Find where the given text appears and provide that cell's center as (x, y) coordinate. 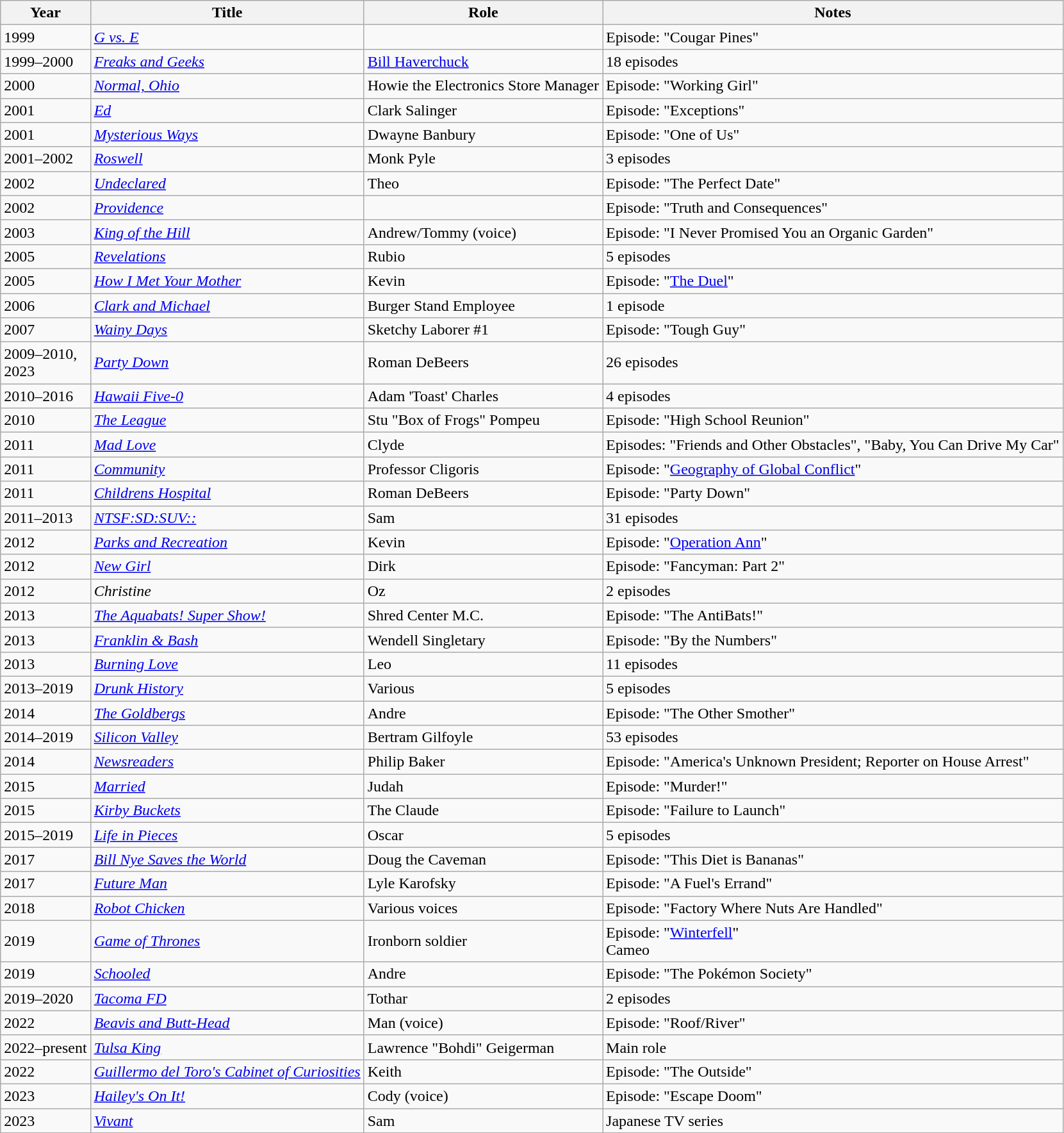
2010 (45, 420)
Main role (833, 1047)
Wendell Singletary (483, 640)
2022–present (45, 1047)
Episode: "The Duel" (833, 281)
Episode: "Murder!" (833, 786)
Drunk History (227, 688)
Robot Chicken (227, 908)
Cody (voice) (483, 1096)
11 episodes (833, 664)
Lyle Karofsky (483, 884)
Sketchy Laborer #1 (483, 330)
Episode: "Truth and Consequences" (833, 208)
Howie the Electronics Store Manager (483, 86)
2006 (45, 306)
Professor Cligoris (483, 469)
Notes (833, 13)
Kirby Buckets (227, 811)
Bill Haverchuck (483, 62)
Parks and Recreation (227, 542)
1999–2000 (45, 62)
Dwayne Banbury (483, 135)
Rubio (483, 256)
Judah (483, 786)
Leo (483, 664)
Episode: "Cougar Pines" (833, 37)
2011–2013 (45, 518)
Ironborn soldier (483, 941)
Adam 'Toast' Charles (483, 396)
Episode: "The Outside" (833, 1071)
2014–2019 (45, 738)
Japanese TV series (833, 1121)
Episodes: "Friends and Other Obstacles", "Baby, You Can Drive My Car" (833, 445)
Episode: "A Fuel's Errand" (833, 884)
Episode: "The AntiBats!" (833, 615)
Episode: "The Pokémon Society" (833, 974)
Freaks and Geeks (227, 62)
Clark Salinger (483, 110)
Wainy Days (227, 330)
Party Down (227, 363)
How I Met Your Mother (227, 281)
The Aquabats! Super Show! (227, 615)
Tulsa King (227, 1047)
Childrens Hospital (227, 493)
Episode: "Operation Ann" (833, 542)
G vs. E (227, 37)
Episode: "One of Us" (833, 135)
Providence (227, 208)
Dirk (483, 566)
Tothar (483, 998)
Theo (483, 183)
Keith (483, 1071)
Mysterious Ways (227, 135)
Beavis and Butt-Head (227, 1023)
2019–2020 (45, 998)
Episode: "Tough Guy" (833, 330)
Various voices (483, 908)
King of the Hill (227, 232)
3 episodes (833, 159)
Silicon Valley (227, 738)
Episode: "Roof/River" (833, 1023)
Episode: "The Other Smother" (833, 713)
Episode: "Fancyman: Part 2" (833, 566)
Burning Love (227, 664)
Doug the Caveman (483, 859)
Title (227, 13)
Episode: "Factory Where Nuts Are Handled" (833, 908)
Christine (227, 591)
1999 (45, 37)
Shred Center M.C. (483, 615)
Clark and Michael (227, 306)
Monk Pyle (483, 159)
31 episodes (833, 518)
Married (227, 786)
Game of Thrones (227, 941)
Life in Pieces (227, 835)
Episode: "Party Down" (833, 493)
2015–2019 (45, 835)
Schooled (227, 974)
Revelations (227, 256)
Undeclared (227, 183)
Episode: "High School Reunion" (833, 420)
2007 (45, 330)
Episode: "America's Unknown President; Reporter on House Arrest" (833, 762)
Vivant (227, 1121)
2001–2002 (45, 159)
Andrew/Tommy (voice) (483, 232)
Roswell (227, 159)
Newsreaders (227, 762)
Oscar (483, 835)
Episode: "Exceptions" (833, 110)
Tacoma FD (227, 998)
Oz (483, 591)
The Goldbergs (227, 713)
Episode: "Working Girl" (833, 86)
Hawaii Five-0 (227, 396)
Role (483, 13)
53 episodes (833, 738)
Hailey's On It! (227, 1096)
The Claude (483, 811)
Philip Baker (483, 762)
Episode: "This Diet is Bananas" (833, 859)
Burger Stand Employee (483, 306)
Ed (227, 110)
1 episode (833, 306)
Franklin & Bash (227, 640)
Mad Love (227, 445)
Stu "Box of Frogs" Pompeu (483, 420)
Bertram Gilfoyle (483, 738)
Episode: "Failure to Launch" (833, 811)
NTSF:SD:SUV:: (227, 518)
2010–2016 (45, 396)
Episode: "By the Numbers" (833, 640)
Episode: "The Perfect Date" (833, 183)
2009–2010,2023 (45, 363)
Community (227, 469)
2018 (45, 908)
Episode: "I Never Promised You an Organic Garden" (833, 232)
Episode: "Winterfell"Cameo (833, 941)
4 episodes (833, 396)
Various (483, 688)
Guillermo del Toro's Cabinet of Curiosities (227, 1071)
Lawrence "Bohdi" Geigerman (483, 1047)
Episode: "Escape Doom" (833, 1096)
New Girl (227, 566)
The League (227, 420)
Bill Nye Saves the World (227, 859)
2000 (45, 86)
Year (45, 13)
Future Man (227, 884)
2003 (45, 232)
26 episodes (833, 363)
Episode: "Geography of Global Conflict" (833, 469)
Normal, Ohio (227, 86)
2013–2019 (45, 688)
18 episodes (833, 62)
Man (voice) (483, 1023)
Clyde (483, 445)
